Return the (X, Y) coordinate for the center point of the cell that contains the specified text.  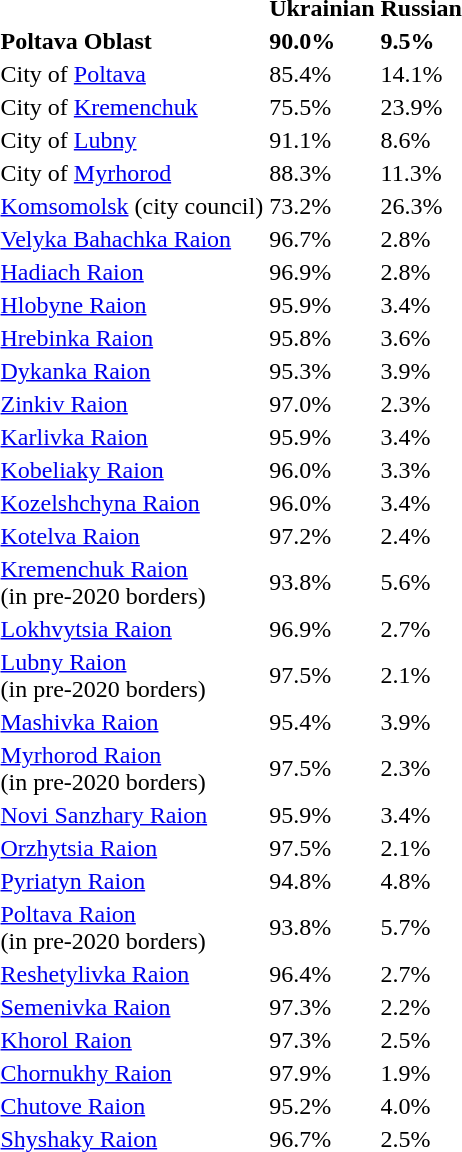
90.0% (322, 41)
88.3% (322, 173)
96.7% (322, 239)
85.4% (322, 74)
91.1% (322, 140)
73.2% (322, 206)
95.4% (322, 722)
75.5% (322, 107)
96.4% (322, 974)
94.8% (322, 881)
95.3% (322, 371)
97.2% (322, 536)
97.0% (322, 404)
95.2% (322, 1106)
97.9% (322, 1073)
95.8% (322, 338)
